Search for the cell housing the specified text and yield its [X, Y] center coordinate. 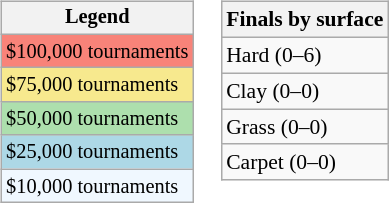
Finals by surface [304, 20]
$10,000 tournaments [97, 186]
$50,000 tournaments [97, 119]
Hard (0–6) [304, 55]
Legend [97, 18]
Clay (0–0) [304, 91]
Grass (0–0) [304, 127]
$100,000 tournaments [97, 51]
$75,000 tournaments [97, 85]
Carpet (0–0) [304, 162]
$25,000 tournaments [97, 152]
